Detect which cell encompasses the target text, then output its (x, y) center coordinate. 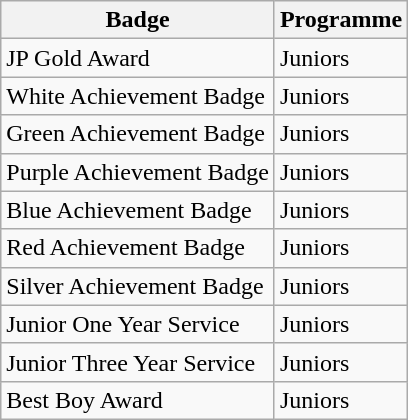
Red Achievement Badge (138, 248)
White Achievement Badge (138, 96)
Silver Achievement Badge (138, 286)
Blue Achievement Badge (138, 210)
Programme (340, 20)
Green Achievement Badge (138, 134)
JP Gold Award (138, 58)
Junior Three Year Service (138, 362)
Best Boy Award (138, 400)
Purple Achievement Badge (138, 172)
Badge (138, 20)
Junior One Year Service (138, 324)
